Find where the given text appears and provide that cell's center as [X, Y] coordinate. 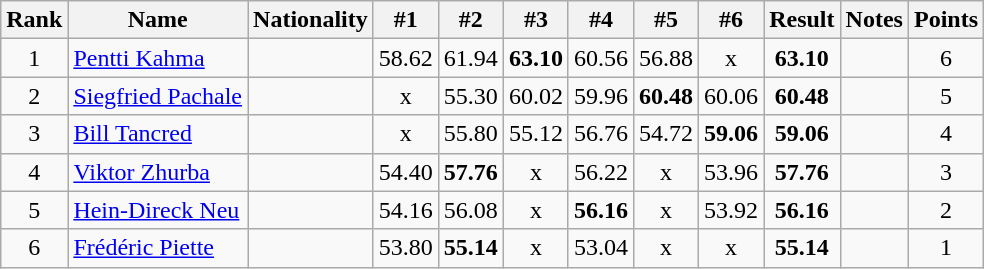
#4 [600, 20]
#1 [406, 20]
54.40 [406, 172]
56.22 [600, 172]
Frédéric Piette [158, 248]
61.94 [470, 58]
55.30 [470, 96]
#5 [666, 20]
60.56 [600, 58]
59.96 [600, 96]
Result [802, 20]
56.88 [666, 58]
Siegfried Pachale [158, 96]
58.62 [406, 58]
53.96 [732, 172]
53.92 [732, 210]
53.04 [600, 248]
56.76 [600, 134]
Bill Tancred [158, 134]
56.08 [470, 210]
Pentti Kahma [158, 58]
Rank [34, 20]
#2 [470, 20]
53.80 [406, 248]
Viktor Zhurba [158, 172]
54.72 [666, 134]
Nationality [311, 20]
55.80 [470, 134]
#3 [536, 20]
60.06 [732, 96]
Name [158, 20]
Notes [874, 20]
Hein-Direck Neu [158, 210]
55.12 [536, 134]
54.16 [406, 210]
#6 [732, 20]
Points [946, 20]
60.02 [536, 96]
